Pinpoint the cell where the given text exists, returning its (X, Y) midpoint coordinate. 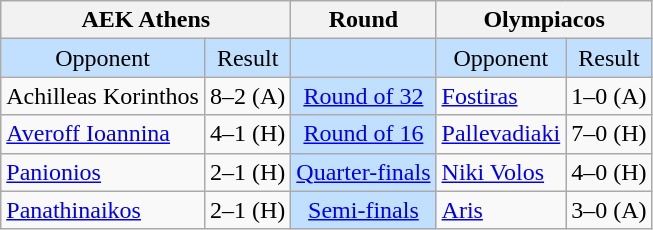
1–0 (A) (609, 96)
Panionios (103, 172)
Niki Volos (501, 172)
Fostiras (501, 96)
4–0 (H) (609, 172)
AEK Athens (146, 20)
Round of 16 (364, 134)
3–0 (A) (609, 210)
Round of 32 (364, 96)
Achilleas Korinthos (103, 96)
7–0 (H) (609, 134)
Olympiacos (544, 20)
Aris (501, 210)
Averoff Ioannina (103, 134)
8–2 (A) (247, 96)
Semi-finals (364, 210)
Quarter-finals (364, 172)
Round (364, 20)
Pallevadiaki (501, 134)
Panathinaikos (103, 210)
4–1 (H) (247, 134)
